Search for the cell housing the specified text and yield its [X, Y] center coordinate. 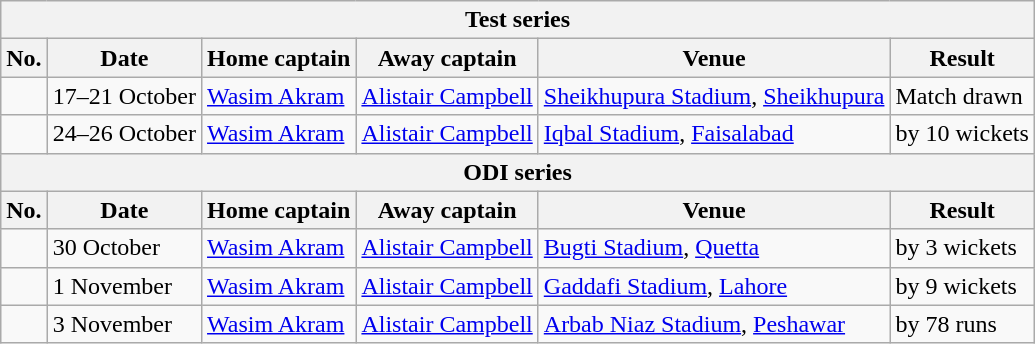
Gaddafi Stadium, Lahore [714, 286]
by 10 wickets [962, 134]
24–26 October [124, 134]
Sheikhupura Stadium, Sheikhupura [714, 96]
Test series [518, 20]
Iqbal Stadium, Faisalabad [714, 134]
ODI series [518, 172]
by 9 wickets [962, 286]
17–21 October [124, 96]
Arbab Niaz Stadium, Peshawar [714, 324]
by 3 wickets [962, 248]
30 October [124, 248]
Match drawn [962, 96]
1 November [124, 286]
3 November [124, 324]
by 78 runs [962, 324]
Bugti Stadium, Quetta [714, 248]
